Return the (X, Y) coordinate for the center point of the cell that contains the specified text.  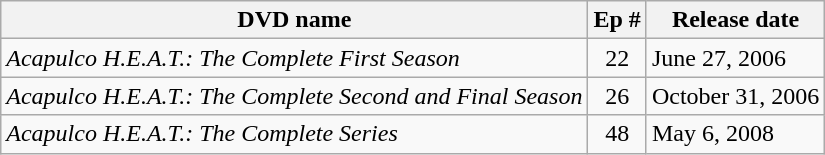
Release date (735, 20)
June 27, 2006 (735, 58)
DVD name (294, 20)
Acapulco H.E.A.T.: The Complete Second and Final Season (294, 96)
May 6, 2008 (735, 134)
Acapulco H.E.A.T.: The Complete First Season (294, 58)
22 (617, 58)
48 (617, 134)
Acapulco H.E.A.T.: The Complete Series (294, 134)
26 (617, 96)
Ep # (617, 20)
October 31, 2006 (735, 96)
